Pinpoint the cell where the given text exists, returning its [X, Y] midpoint coordinate. 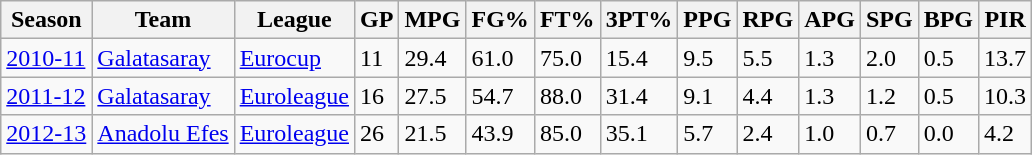
1.0 [830, 134]
29.4 [432, 58]
85.0 [567, 134]
GP [377, 20]
Season [46, 20]
2012-13 [46, 134]
2011-12 [46, 96]
0.0 [948, 134]
RPG [768, 20]
43.9 [500, 134]
3PT% [639, 20]
2.4 [768, 134]
Eurocup [294, 58]
PIR [1006, 20]
APG [830, 20]
0.7 [889, 134]
2.0 [889, 58]
5.7 [708, 134]
4.2 [1006, 134]
4.4 [768, 96]
75.0 [567, 58]
Team [163, 20]
10.3 [1006, 96]
5.5 [768, 58]
27.5 [432, 96]
26 [377, 134]
BPG [948, 20]
PPG [708, 20]
15.4 [639, 58]
13.7 [1006, 58]
88.0 [567, 96]
MPG [432, 20]
2010-11 [46, 58]
61.0 [500, 58]
SPG [889, 20]
54.7 [500, 96]
35.1 [639, 134]
21.5 [432, 134]
16 [377, 96]
Anadolu Efes [163, 134]
FG% [500, 20]
League [294, 20]
FT% [567, 20]
1.2 [889, 96]
9.1 [708, 96]
9.5 [708, 58]
31.4 [639, 96]
11 [377, 58]
